Find where the given text appears and provide that cell's center as (x, y) coordinate. 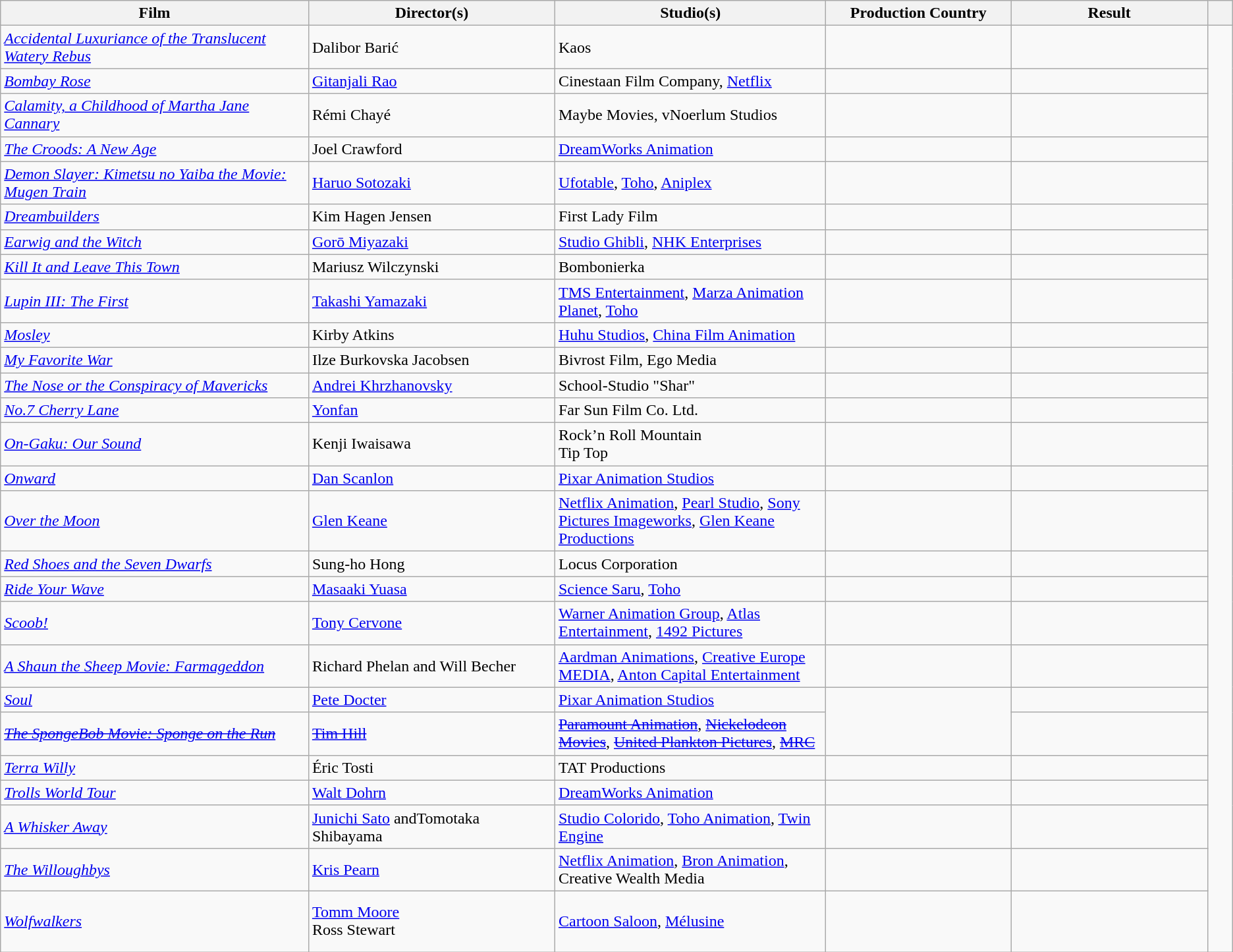
Rémi Chayé (431, 115)
Earwig and the Witch (155, 242)
Studio(s) (690, 13)
Bombonierka (690, 267)
Dreambuilders (155, 217)
Far Sun Film Co. Ltd. (690, 410)
Bivrost Film, Ego Media (690, 360)
Takashi Yamazaki (431, 300)
Mariusz Wilczynski (431, 267)
Kris Pearn (431, 870)
Bombay Rose (155, 81)
Trolls World Tour (155, 793)
Ilze Burkovska Jacobsen (431, 360)
Cinestaan Film Company, Netflix (690, 81)
The SpongeBob Movie: Sponge on the Run (155, 734)
Result (1109, 13)
Huhu Studios, China Film Animation (690, 335)
A Whisker Away (155, 826)
Rock’n Roll MountainTip Top (690, 444)
Masaaki Yuasa (431, 589)
Kill It and Leave This Town (155, 267)
Tony Cervone (431, 623)
Film (155, 13)
Kim Hagen Jensen (431, 217)
Cartoon Saloon, Mélusine (690, 921)
Terra Willy (155, 768)
Maybe Movies, vNoerlum Studios (690, 115)
Glen Keane (431, 521)
My Favorite War (155, 360)
TAT Productions (690, 768)
Kirby Atkins (431, 335)
Red Shoes and the Seven Dwarfs (155, 564)
School-Studio "Shar" (690, 385)
Netflix Animation, Pearl Studio, Sony Pictures Imageworks, Glen Keane Productions (690, 521)
Kaos (690, 47)
Soul (155, 700)
Andrei Khrzhanovsky (431, 385)
Ufotable, Toho, Aniplex (690, 183)
Joel Crawford (431, 149)
Production Country (918, 13)
Kenji Iwaisawa (431, 444)
TMS Entertainment, Marza Animation Planet, Toho (690, 300)
Director(s) (431, 13)
Ride Your Wave (155, 589)
Dalibor Barić (431, 47)
Onward (155, 478)
Walt Dohrn (431, 793)
Demon Slayer: Kimetsu no Yaiba the Movie: Mugen Train (155, 183)
Sung-ho Hong (431, 564)
On-Gaku: Our Sound (155, 444)
Studio Colorido, Toho Animation, Twin Engine (690, 826)
Accidental Luxuriance of the Translucent Watery Rebus (155, 47)
Lupin III: The First (155, 300)
Tim Hill (431, 734)
Gitanjali Rao (431, 81)
Yonfan (431, 410)
Locus Corporation (690, 564)
Calamity, a Childhood of Martha Jane Cannary (155, 115)
Haruo Sotozaki (431, 183)
Netflix Animation, Bron Animation, Creative Wealth Media (690, 870)
No.7 Cherry Lane (155, 410)
The Nose or the Conspiracy of Mavericks (155, 385)
Scoob! (155, 623)
Science Saru, Toho (690, 589)
Wolfwalkers (155, 921)
Dan Scanlon (431, 478)
Éric Tosti (431, 768)
Junichi Sato andTomotaka Shibayama (431, 826)
Aardman Animations, Creative Europe MEDIA, Anton Capital Entertainment (690, 665)
The Croods: A New Age (155, 149)
Pete Docter (431, 700)
Over the Moon (155, 521)
Richard Phelan and Will Becher (431, 665)
First Lady Film (690, 217)
Mosley (155, 335)
Tomm MooreRoss Stewart (431, 921)
Paramount Animation, Nickelodeon Movies, United Plankton Pictures, MRC (690, 734)
Studio Ghibli, NHK Enterprises (690, 242)
The Willoughbys (155, 870)
A Shaun the Sheep Movie: Farmageddon (155, 665)
Warner Animation Group, Atlas Entertainment, 1492 Pictures (690, 623)
Gorō Miyazaki (431, 242)
